Capture the cell that displays the provided text and extract its (X, Y) central coordinate. 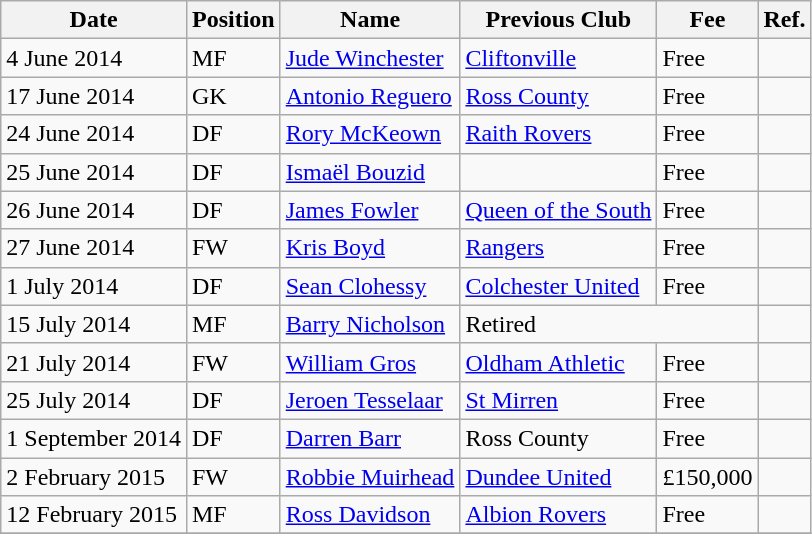
St Mirren (558, 400)
Queen of the South (558, 210)
Robbie Muirhead (370, 477)
Sean Clohessy (370, 286)
15 July 2014 (94, 324)
25 June 2014 (94, 172)
Raith Rovers (558, 134)
James Fowler (370, 210)
27 June 2014 (94, 248)
Rangers (558, 248)
Colchester United (558, 286)
Kris Boyd (370, 248)
Darren Barr (370, 438)
Barry Nicholson (370, 324)
Cliftonville (558, 58)
1 July 2014 (94, 286)
12 February 2015 (94, 515)
Jeroen Tesselaar (370, 400)
Date (94, 20)
Antonio Reguero (370, 96)
Dundee United (558, 477)
Ref. (784, 20)
Fee (708, 20)
Rory McKeown (370, 134)
Previous Club (558, 20)
Albion Rovers (558, 515)
17 June 2014 (94, 96)
2 February 2015 (94, 477)
£150,000 (708, 477)
Position (233, 20)
26 June 2014 (94, 210)
1 September 2014 (94, 438)
Ismaël Bouzid (370, 172)
GK (233, 96)
25 July 2014 (94, 400)
Jude Winchester (370, 58)
21 July 2014 (94, 362)
24 June 2014 (94, 134)
Retired (609, 324)
Ross Davidson (370, 515)
Oldham Athletic (558, 362)
Name (370, 20)
4 June 2014 (94, 58)
William Gros (370, 362)
